Return the [x, y] coordinate for the center point of the cell that contains the specified text.  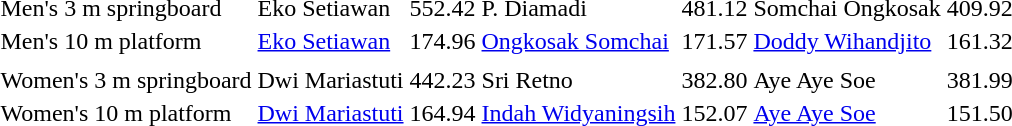
Eko Setiawan [330, 41]
171.57 [714, 41]
Ongkosak Somchai [578, 41]
Sri Retno [578, 80]
Doddy Wihandjito [847, 41]
Dwi Mariastuti [330, 80]
Aye Aye Soe [847, 80]
382.80 [714, 80]
174.96 [442, 41]
442.23 [442, 80]
